Extract the (x, y) coordinate from the center of the cell holding the provided text.  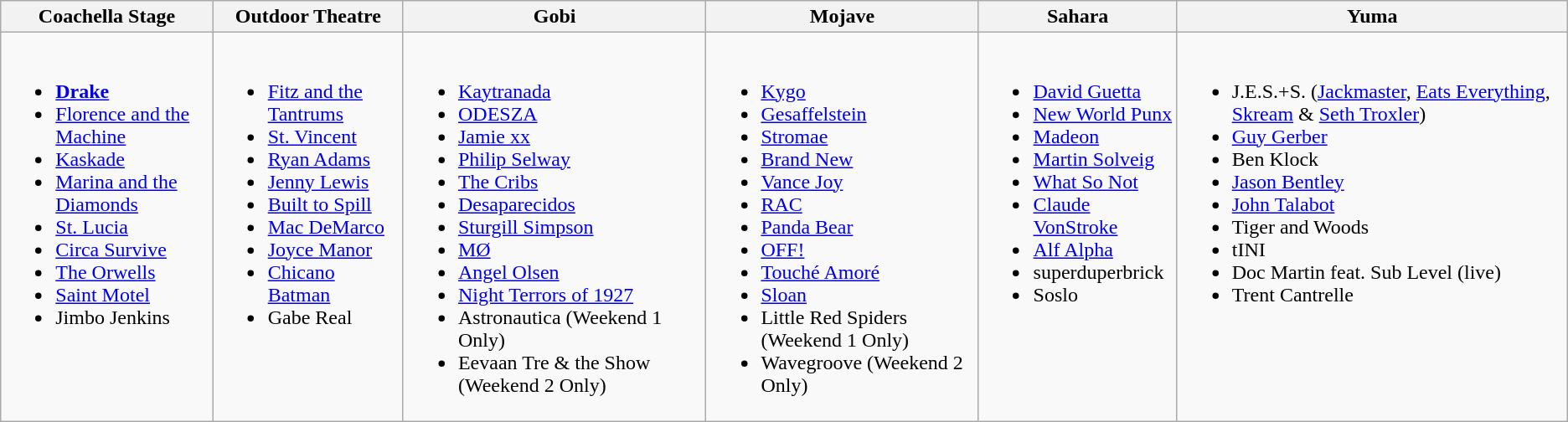
KygoGesaffelsteinStromaeBrand NewVance JoyRACPanda BearOFF!Touché AmoréSloanLittle Red Spiders (Weekend 1 Only)Wavegroove (Weekend 2 Only) (843, 227)
Sahara (1077, 17)
Mojave (843, 17)
Gobi (554, 17)
David GuettaNew World PunxMadeonMartin SolveigWhat So NotClaude VonStrokeAlf AlphasuperduperbrickSoslo (1077, 227)
Outdoor Theatre (308, 17)
Yuma (1372, 17)
Coachella Stage (107, 17)
DrakeFlorence and the MachineKaskadeMarina and the DiamondsSt. LuciaCirca SurviveThe OrwellsSaint MotelJimbo Jenkins (107, 227)
Fitz and the TantrumsSt. VincentRyan AdamsJenny LewisBuilt to SpillMac DeMarcoJoyce ManorChicano BatmanGabe Real (308, 227)
